Return the (X, Y) coordinate for the center point of the cell that contains the specified text.  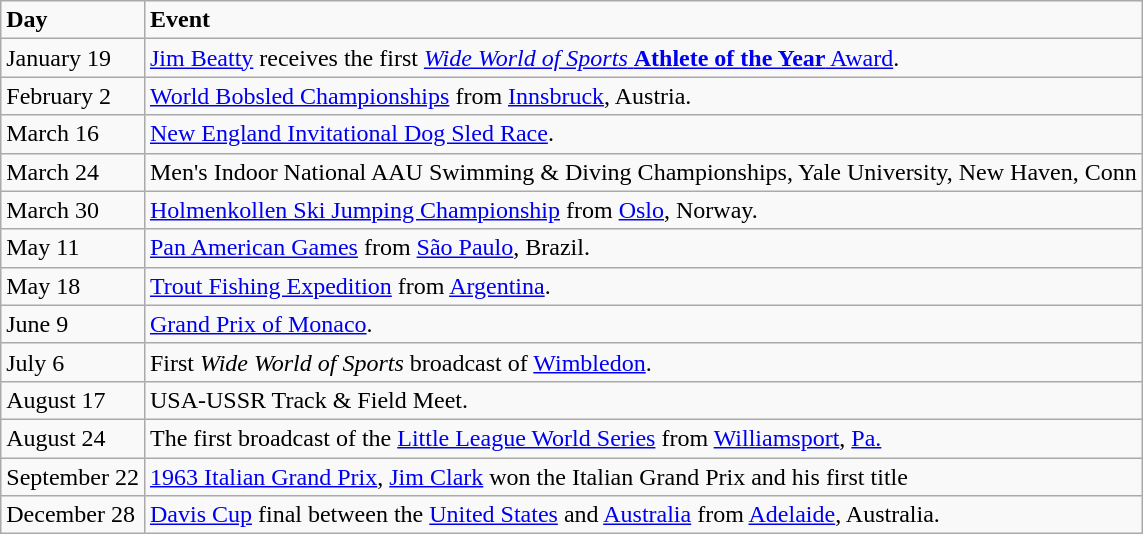
1963 Italian Grand Prix, Jim Clark won the Italian Grand Prix and his first title (643, 477)
The first broadcast of the Little League World Series from Williamsport, Pa. (643, 438)
August 17 (73, 400)
August 24 (73, 438)
USA-USSR Track & Field Meet. (643, 400)
February 2 (73, 96)
June 9 (73, 324)
Grand Prix of Monaco. (643, 324)
Holmenkollen Ski Jumping Championship from Oslo, Norway. (643, 210)
Jim Beatty receives the first Wide World of Sports Athlete of the Year Award. (643, 58)
First Wide World of Sports broadcast of Wimbledon. (643, 362)
March 16 (73, 134)
January 19 (73, 58)
New England Invitational Dog Sled Race. (643, 134)
Davis Cup final between the United States and Australia from Adelaide, Australia. (643, 515)
Men's Indoor National AAU Swimming & Diving Championships, Yale University, New Haven, Conn (643, 172)
September 22 (73, 477)
World Bobsled Championships from Innsbruck, Austria. (643, 96)
July 6 (73, 362)
Event (643, 20)
Pan American Games from São Paulo, Brazil. (643, 248)
December 28 (73, 515)
March 30 (73, 210)
May 18 (73, 286)
March 24 (73, 172)
Trout Fishing Expedition from Argentina. (643, 286)
Day (73, 20)
May 11 (73, 248)
